Identify which cell holds the provided text, then report its (X, Y) central coordinate. 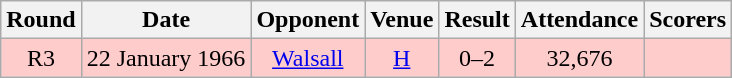
Walsall (308, 58)
32,676 (579, 58)
Opponent (308, 20)
R3 (41, 58)
Scorers (688, 20)
0–2 (477, 58)
Result (477, 20)
Round (41, 20)
Venue (402, 20)
22 January 1966 (166, 58)
H (402, 58)
Date (166, 20)
Attendance (579, 20)
